Pinpoint the cell where the given text exists, returning its (X, Y) midpoint coordinate. 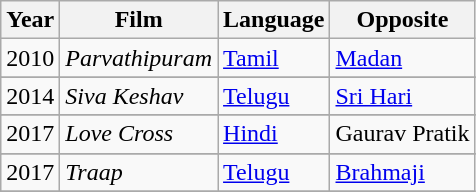
Year (30, 20)
Film (139, 20)
2014 (30, 96)
Sri Hari (402, 96)
2010 (30, 58)
Language (274, 20)
Gaurav Pratik (402, 134)
Opposite (402, 20)
Hindi (274, 134)
Love Cross (139, 134)
Siva Keshav (139, 96)
Brahmaji (402, 172)
Tamil (274, 58)
Traap (139, 172)
Madan (402, 58)
Parvathipuram (139, 58)
